Return (X, Y) of the center of cell containing provided text 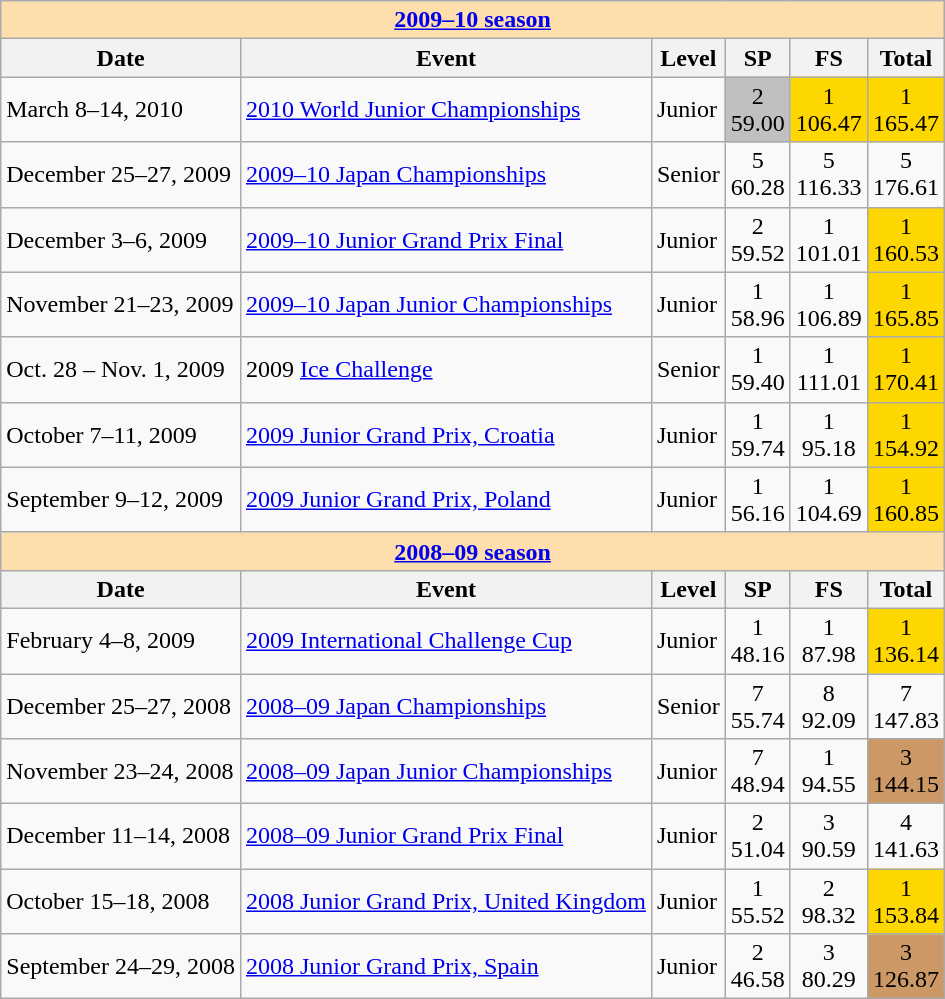
2010 World Junior Championships (446, 110)
195.18 (828, 434)
755.74 (758, 706)
Oct. 28 – Nov. 1, 2009 (121, 370)
1165.85 (906, 304)
December 11–14, 2008 (121, 836)
2008–09 Junior Grand Prix Final (446, 836)
2009–10 Junior Grand Prix Final (446, 240)
3144.15 (906, 772)
1111.01 (828, 370)
2008 Junior Grand Prix, Spain (446, 966)
1101.01 (828, 240)
1154.92 (906, 434)
1165.47 (906, 110)
December 25–27, 2009 (121, 174)
1170.41 (906, 370)
November 21–23, 2009 (121, 304)
September 9–12, 2009 (121, 500)
156.16 (758, 500)
7147.83 (906, 706)
194.55 (828, 772)
2009–10 Japan Championships (446, 174)
148.16 (758, 640)
1160.85 (906, 500)
1153.84 (906, 902)
298.32 (828, 902)
158.96 (758, 304)
2008–09 Japan Championships (446, 706)
September 24–29, 2008 (121, 966)
390.59 (828, 836)
380.29 (828, 966)
October 15–18, 2008 (121, 902)
3126.87 (906, 966)
2009 Junior Grand Prix, Poland (446, 500)
155.52 (758, 902)
5116.33 (828, 174)
1160.53 (906, 240)
748.94 (758, 772)
February 4–8, 2009 (121, 640)
2009 International Challenge Cup (446, 640)
1136.14 (906, 640)
2009 Ice Challenge (446, 370)
246.58 (758, 966)
5176.61 (906, 174)
November 23–24, 2008 (121, 772)
1104.69 (828, 500)
251.04 (758, 836)
1106.47 (828, 110)
2009 Junior Grand Prix, Croatia (446, 434)
2009–10 season (473, 20)
1106.89 (828, 304)
March 8–14, 2010 (121, 110)
2008–09 season (473, 551)
187.98 (828, 640)
259.52 (758, 240)
December 25–27, 2008 (121, 706)
560.28 (758, 174)
December 3–6, 2009 (121, 240)
2008–09 Japan Junior Championships (446, 772)
159.40 (758, 370)
259.00 (758, 110)
159.74 (758, 434)
2009–10 Japan Junior Championships (446, 304)
4141.63 (906, 836)
892.09 (828, 706)
October 7–11, 2009 (121, 434)
2008 Junior Grand Prix, United Kingdom (446, 902)
